Provide the (X, Y) coordinate of the cell's center where the given text is located.  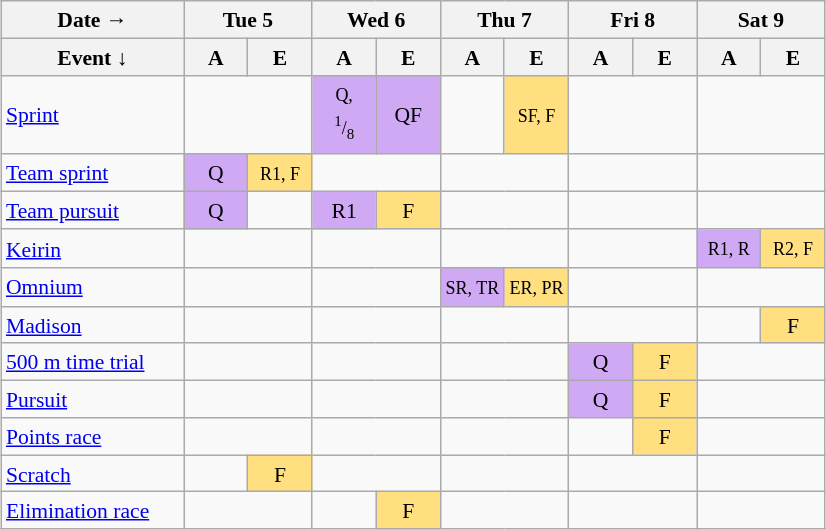
SF, F (536, 114)
Scratch (92, 474)
Keirin (92, 248)
Wed 6 (376, 20)
Q,1/8 (344, 114)
R1, R (729, 248)
R1, F (280, 172)
Pursuit (92, 398)
Omnium (92, 288)
R1 (344, 210)
Sprint (92, 114)
Thu 7 (504, 20)
R2, F (793, 248)
Madison (92, 324)
Team pursuit (92, 210)
Date → (92, 20)
Fri 8 (633, 20)
Sat 9 (761, 20)
500 m time trial (92, 362)
Event ↓ (92, 56)
ER, PR (536, 288)
Tue 5 (248, 20)
Team sprint (92, 172)
QF (408, 114)
SR, TR (472, 288)
Elimination race (92, 510)
Points race (92, 436)
